Extract the (x, y) coordinate from the center of the cell holding the provided text.  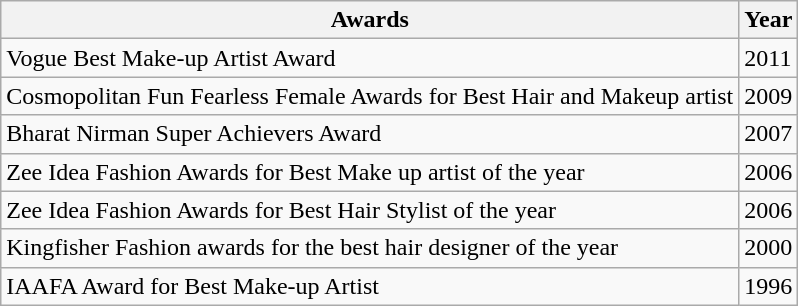
Zee Idea Fashion Awards for Best Make up artist of the year (370, 172)
Year (768, 20)
Awards (370, 20)
Vogue Best Make-up Artist Award (370, 58)
Zee Idea Fashion Awards for Best Hair Stylist of the year (370, 210)
Kingfisher Fashion awards for the best hair designer of the year (370, 248)
1996 (768, 286)
2007 (768, 134)
2011 (768, 58)
Bharat Nirman Super Achievers Award (370, 134)
2009 (768, 96)
IAAFA Award for Best Make-up Artist (370, 286)
Cosmopolitan Fun Fearless Female Awards for Best Hair and Makeup artist (370, 96)
2000 (768, 248)
